Determine the (X, Y) coordinate at the center of the cell enclosing the given text.  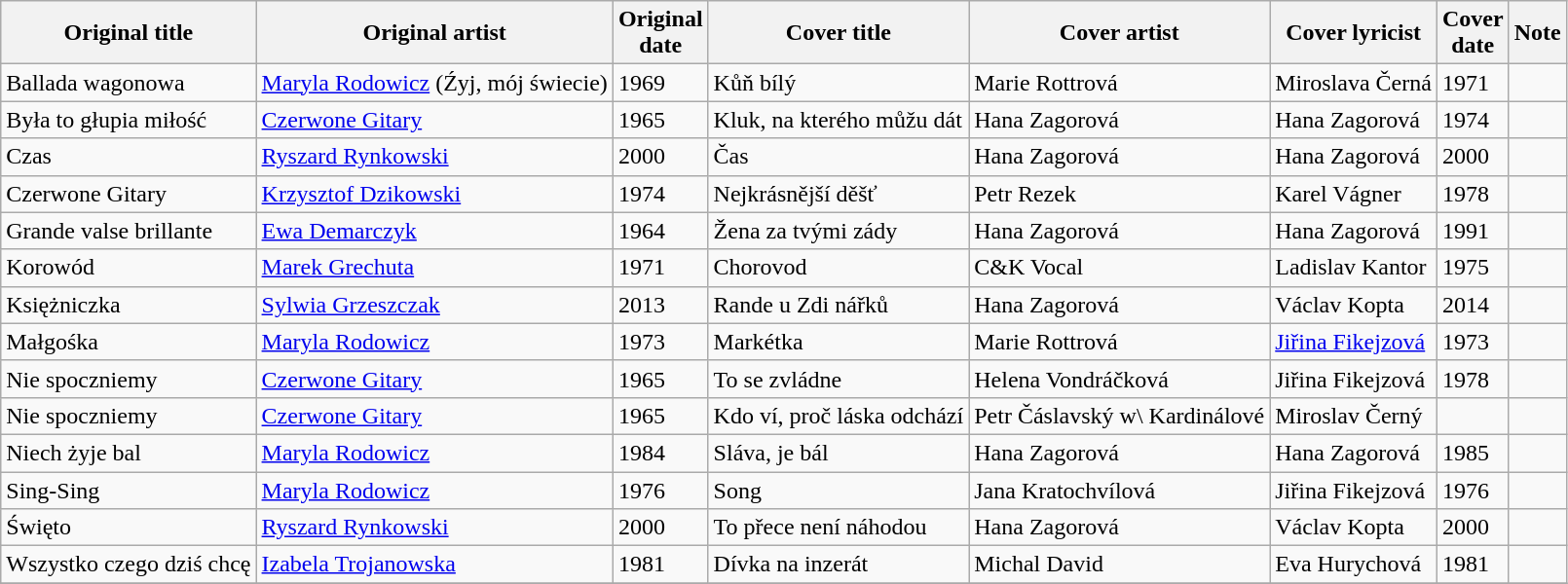
Cover date (1473, 33)
1984 (660, 453)
Sylwia Grzeszczak (434, 305)
Czas (129, 157)
Ballada wagonowa (129, 83)
Song (839, 490)
Original date (660, 33)
Original title (129, 33)
1969 (660, 83)
2014 (1473, 305)
2013 (660, 305)
Korowód (129, 268)
Ladislav Kantor (1354, 268)
Miroslav Černý (1354, 416)
Sláva, je bál (839, 453)
Karel Vágner (1354, 194)
Cover artist (1120, 33)
C&K Vocal (1120, 268)
To přece není náhodou (839, 528)
Petr Čáslavský w\ Kardinálové (1120, 416)
Miroslava Černá (1354, 83)
Sing-Sing (129, 490)
Čas (839, 157)
Marek Grechuta (434, 268)
Note (1537, 33)
Krzysztof Dzikowski (434, 194)
Nejkrásnější děšť (839, 194)
Małgośka (129, 342)
1975 (1473, 268)
Dívka na inzerát (839, 565)
Księżniczka (129, 305)
Žena za tvými zády (839, 231)
Niech żyje bal (129, 453)
Jana Kratochvílová (1120, 490)
To se zvládne (839, 379)
Helena Vondráčková (1120, 379)
Eva Hurychová (1354, 565)
Wszystko czego dziś chcę (129, 565)
Chorovod (839, 268)
Grande valse brillante (129, 231)
Rande u Zdi nářků (839, 305)
Maryla Rodowicz (Źyj, mój świecie) (434, 83)
1985 (1473, 453)
Michal David (1120, 565)
1991 (1473, 231)
Original artist (434, 33)
Święto (129, 528)
Cover title (839, 33)
Była to głupia miłość (129, 120)
Kdo ví, proč láska odchází (839, 416)
Ewa Demarczyk (434, 231)
Kluk, na kterého můžu dát (839, 120)
Markétka (839, 342)
Kůň bílý (839, 83)
Petr Rezek (1120, 194)
Izabela Trojanowska (434, 565)
1964 (660, 231)
Cover lyricist (1354, 33)
